Find where the given text appears and provide that cell's center as [X, Y] coordinate. 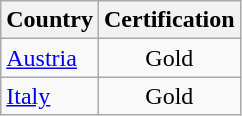
Certification [169, 20]
Country [50, 20]
Austria [50, 58]
Italy [50, 96]
